Search for the cell housing the specified text and yield its [x, y] center coordinate. 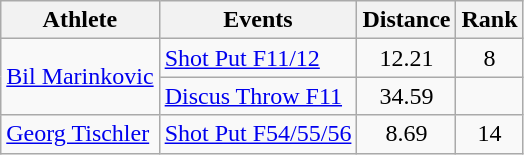
Distance [406, 20]
Shot Put F11/12 [258, 58]
34.59 [406, 96]
14 [490, 134]
Discus Throw F11 [258, 96]
Bil Marinkovic [80, 77]
12.21 [406, 58]
8 [490, 58]
Rank [490, 20]
Georg Tischler [80, 134]
8.69 [406, 134]
Shot Put F54/55/56 [258, 134]
Events [258, 20]
Athlete [80, 20]
